Return the (x, y) coordinate for the center point of the cell that contains the specified text.  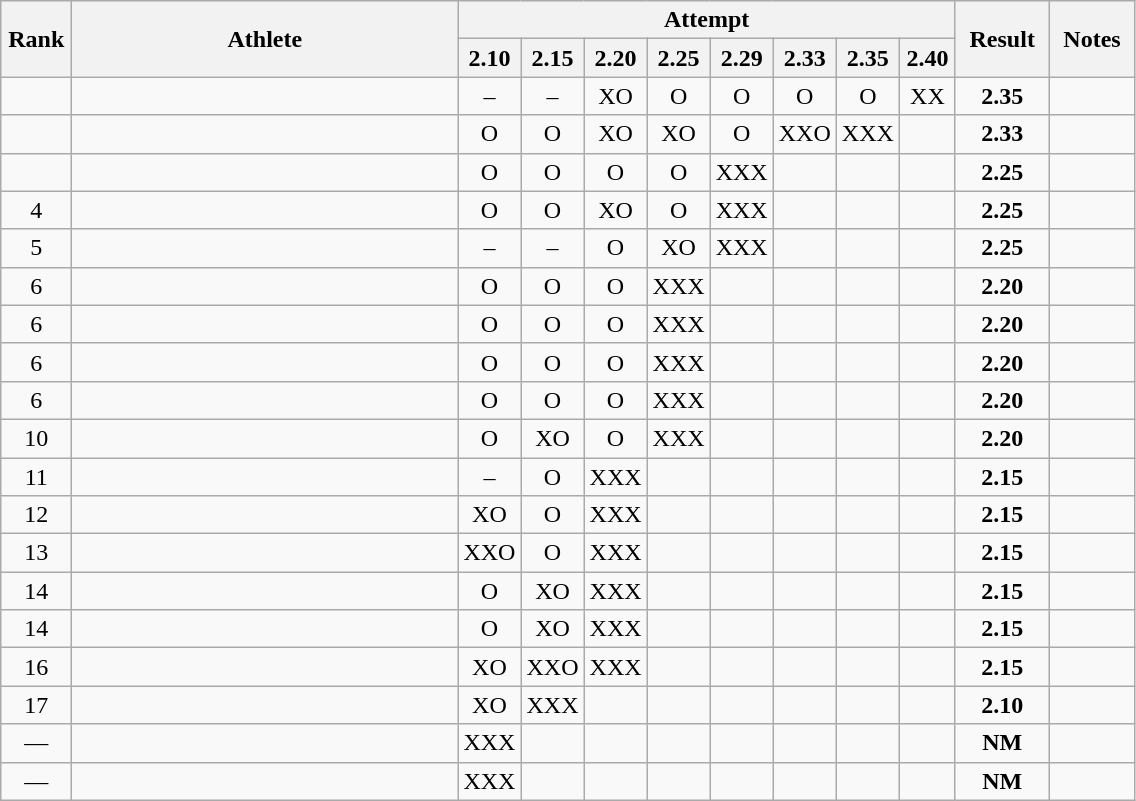
4 (36, 210)
13 (36, 553)
12 (36, 515)
2.40 (927, 58)
Athlete (265, 39)
2.29 (742, 58)
Attempt (707, 20)
Notes (1092, 39)
16 (36, 667)
10 (36, 438)
17 (36, 705)
XX (927, 96)
Result (1002, 39)
5 (36, 248)
Rank (36, 39)
11 (36, 477)
